For the text-containing cell, return its midpoint in [x, y] coordinate format. 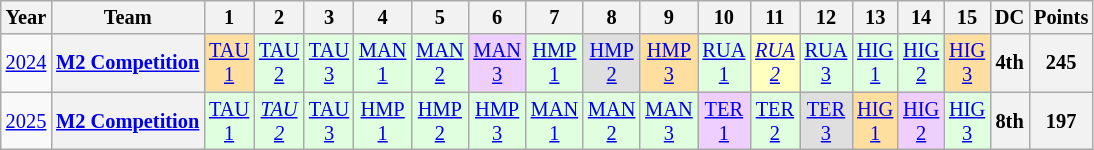
3 [329, 17]
Year [26, 17]
TER3 [826, 121]
2 [279, 17]
197 [1061, 121]
8 [612, 17]
RUA3 [826, 63]
11 [774, 17]
DC [1010, 17]
245 [1061, 63]
4 [382, 17]
10 [724, 17]
12 [826, 17]
RUA2 [774, 63]
4th [1010, 63]
TER1 [724, 121]
15 [967, 17]
RUA1 [724, 63]
7 [554, 17]
6 [496, 17]
TER2 [774, 121]
2025 [26, 121]
8th [1010, 121]
5 [440, 17]
9 [668, 17]
1 [229, 17]
Points [1061, 17]
13 [875, 17]
14 [921, 17]
Team [128, 17]
2024 [26, 63]
